Pinpoint the cell where the given text exists, returning its [x, y] midpoint coordinate. 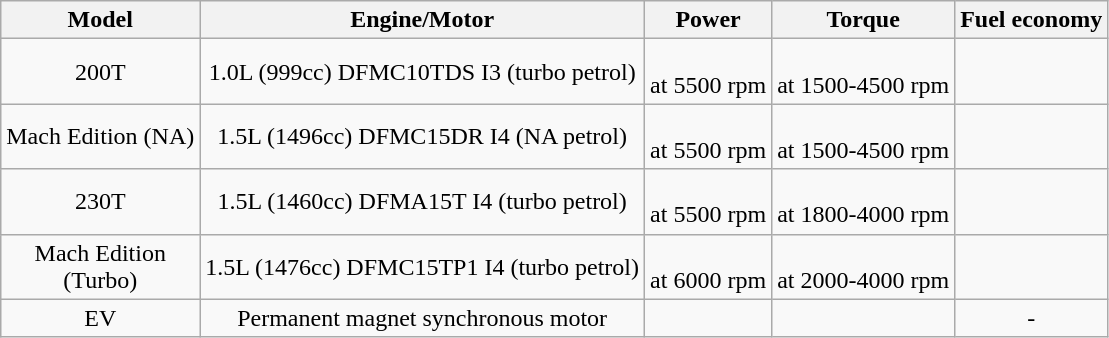
1.5L (1496cc) DFMC15DR I4 (NA petrol) [422, 136]
Mach Edition (NA) [100, 136]
200T [100, 72]
230T [100, 202]
- [1032, 318]
1.5L (1460cc) DFMA15T I4 (turbo petrol) [422, 202]
1.0L (999cc) DFMC10TDS I3 (turbo petrol) [422, 72]
Mach Edition(Turbo) [100, 266]
Permanent magnet synchronous motor [422, 318]
Model [100, 20]
at 2000-4000 rpm [864, 266]
1.5L (1476cc) DFMC15TP1 I4 (turbo petrol) [422, 266]
at 1800-4000 rpm [864, 202]
Fuel economy [1032, 20]
Engine/Motor [422, 20]
at 6000 rpm [708, 266]
EV [100, 318]
Torque [864, 20]
Power [708, 20]
